Return the (X, Y) coordinate for the center point of the cell that contains the specified text.  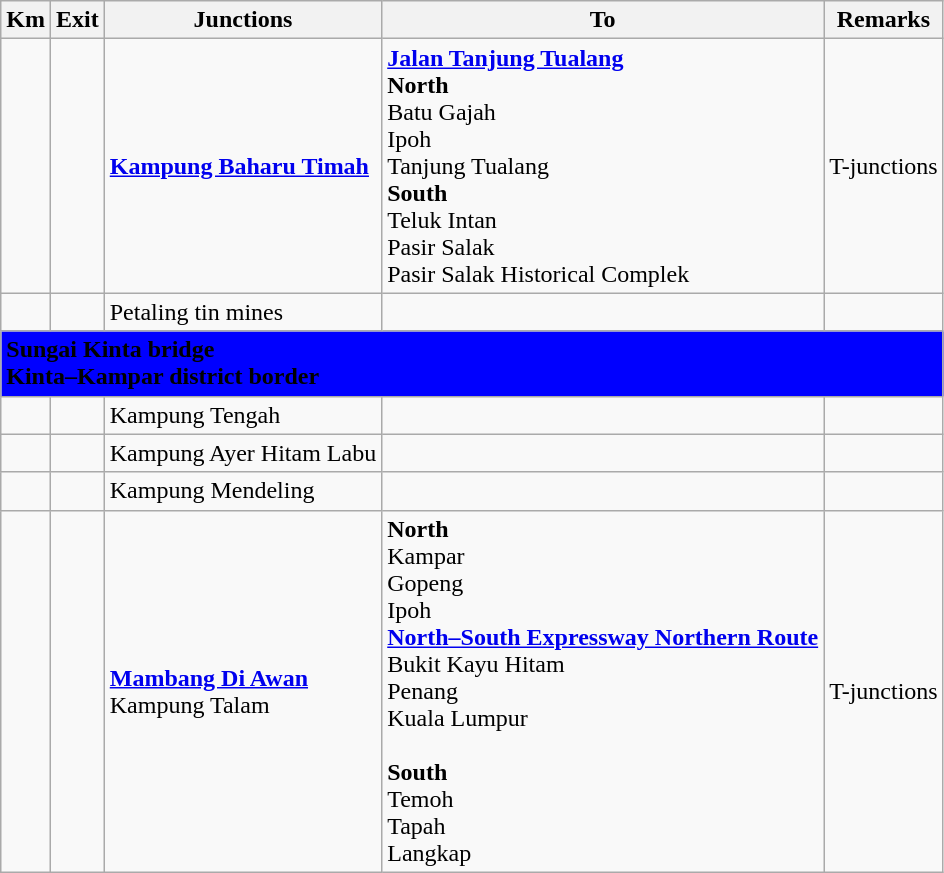
Junctions (242, 20)
Sungai Kinta bridgeKinta–Kampar district border (472, 364)
North Kampar Gopeng Ipoh North–South Expressway Northern RouteBukit Kayu HitamPenangKuala LumpurSouth Temoh Tapah Langkap (603, 691)
Remarks (884, 20)
Kampung Baharu Timah (242, 166)
Km (26, 20)
Jalan Tanjung TualangNorthBatu GajahIpohTanjung TualangSouthTeluk IntanPasir SalakPasir Salak Historical Complek (603, 166)
Mambang Di AwanKampung Talam (242, 691)
Kampung Tengah (242, 415)
Kampung Ayer Hitam Labu (242, 453)
Kampung Mendeling (242, 491)
Petaling tin mines (242, 312)
Exit (77, 20)
To (603, 20)
